Locate the cell with the specified text and output its (x, y) center coordinate. 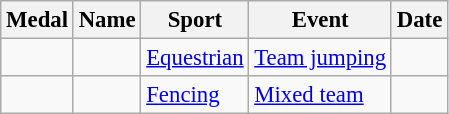
Name (107, 20)
Event (320, 20)
Equestrian (195, 58)
Team jumping (320, 58)
Medal (38, 20)
Mixed team (320, 95)
Date (419, 20)
Sport (195, 20)
Fencing (195, 95)
